Return (X, Y) of the center of cell containing provided text 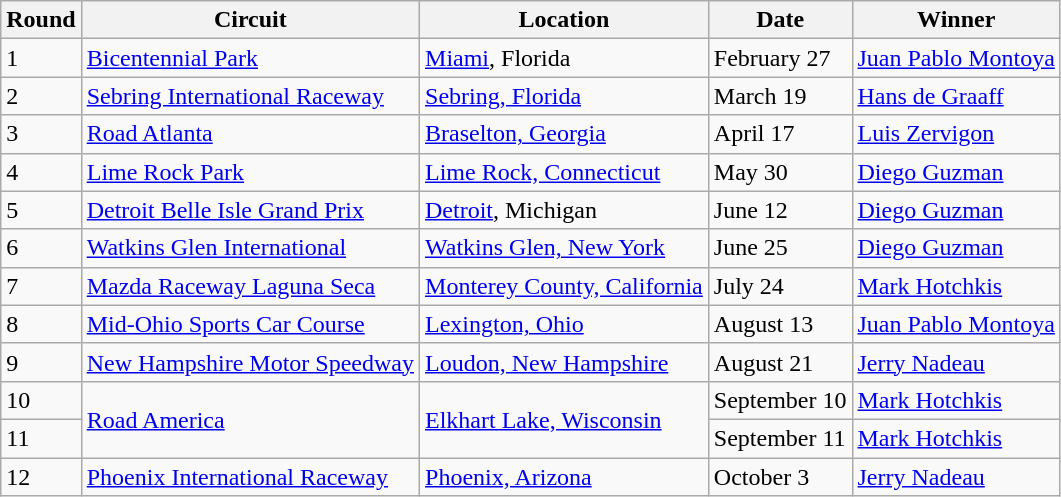
Luis Zervigon (956, 134)
11 (41, 438)
Bicentennial Park (250, 58)
October 3 (780, 477)
Road Atlanta (250, 134)
Detroit, Michigan (564, 210)
2 (41, 96)
Round (41, 20)
10 (41, 400)
Phoenix International Raceway (250, 477)
Elkhart Lake, Wisconsin (564, 419)
August 13 (780, 324)
1 (41, 58)
Date (780, 20)
Road America (250, 419)
Hans de Graaff (956, 96)
June 25 (780, 248)
4 (41, 172)
March 19 (780, 96)
Loudon, New Hampshire (564, 362)
3 (41, 134)
May 30 (780, 172)
Mazda Raceway Laguna Seca (250, 286)
Sebring, Florida (564, 96)
Miami, Florida (564, 58)
Phoenix, Arizona (564, 477)
Sebring International Raceway (250, 96)
9 (41, 362)
June 12 (780, 210)
Detroit Belle Isle Grand Prix (250, 210)
Mid-Ohio Sports Car Course (250, 324)
7 (41, 286)
September 10 (780, 400)
February 27 (780, 58)
Watkins Glen, New York (564, 248)
Watkins Glen International (250, 248)
Circuit (250, 20)
July 24 (780, 286)
September 11 (780, 438)
April 17 (780, 134)
Lime Rock, Connecticut (564, 172)
August 21 (780, 362)
Lexington, Ohio (564, 324)
12 (41, 477)
Braselton, Georgia (564, 134)
6 (41, 248)
5 (41, 210)
Winner (956, 20)
8 (41, 324)
Lime Rock Park (250, 172)
Monterey County, California (564, 286)
Location (564, 20)
New Hampshire Motor Speedway (250, 362)
